Locate the cell with the specified text and output its (X, Y) center coordinate. 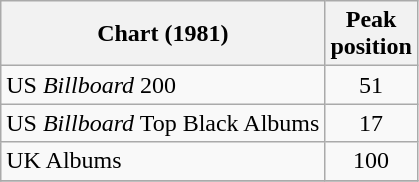
100 (371, 161)
US Billboard Top Black Albums (163, 123)
Chart (1981) (163, 34)
UK Albums (163, 161)
US Billboard 200 (163, 85)
17 (371, 123)
51 (371, 85)
Peakposition (371, 34)
